From the cell containing the given text, extract its center point as [X, Y] coordinate. 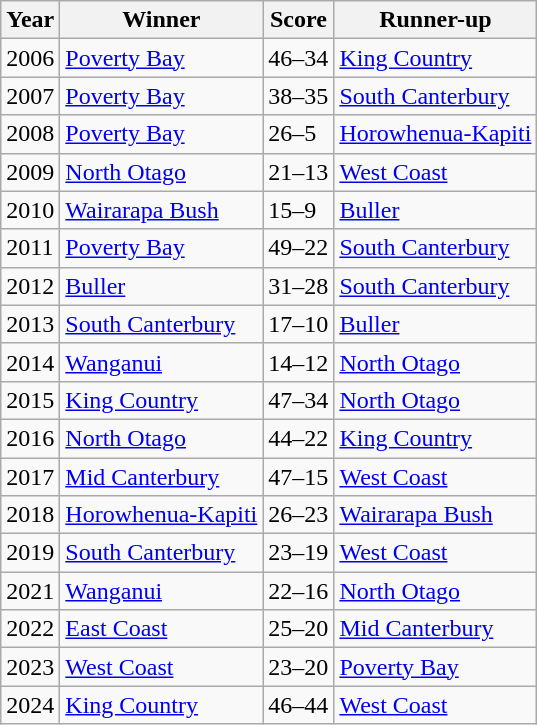
East Coast [162, 629]
2019 [30, 553]
47–34 [298, 400]
21–13 [298, 172]
2018 [30, 515]
38–35 [298, 96]
2024 [30, 705]
2021 [30, 591]
2008 [30, 134]
Year [30, 20]
15–9 [298, 210]
44–22 [298, 438]
23–19 [298, 553]
31–28 [298, 286]
2010 [30, 210]
46–34 [298, 58]
47–15 [298, 477]
23–20 [298, 667]
Runner-up [436, 20]
2016 [30, 438]
49–22 [298, 248]
2013 [30, 324]
2015 [30, 400]
2006 [30, 58]
2014 [30, 362]
26–23 [298, 515]
25–20 [298, 629]
46–44 [298, 705]
2023 [30, 667]
2017 [30, 477]
2007 [30, 96]
Score [298, 20]
2012 [30, 286]
2009 [30, 172]
2022 [30, 629]
Winner [162, 20]
22–16 [298, 591]
2011 [30, 248]
14–12 [298, 362]
26–5 [298, 134]
17–10 [298, 324]
